Detect which cell encompasses the target text, then output its [X, Y] center coordinate. 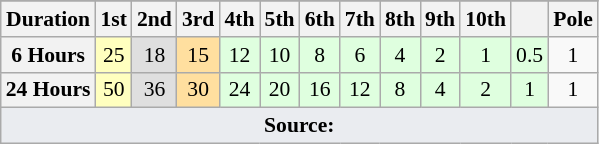
24 Hours [48, 90]
36 [154, 90]
2nd [154, 19]
9th [440, 19]
15 [198, 55]
7th [360, 19]
10th [486, 19]
24 [239, 90]
1st [114, 19]
Pole [573, 19]
6 Hours [48, 55]
4th [239, 19]
30 [198, 90]
50 [114, 90]
0.5 [530, 55]
6th [320, 19]
Source: [300, 126]
6 [360, 55]
18 [154, 55]
3rd [198, 19]
16 [320, 90]
10 [280, 55]
Duration [48, 19]
8th [400, 19]
5th [280, 19]
25 [114, 55]
20 [280, 90]
